Search for the cell housing the specified text and yield its (x, y) center coordinate. 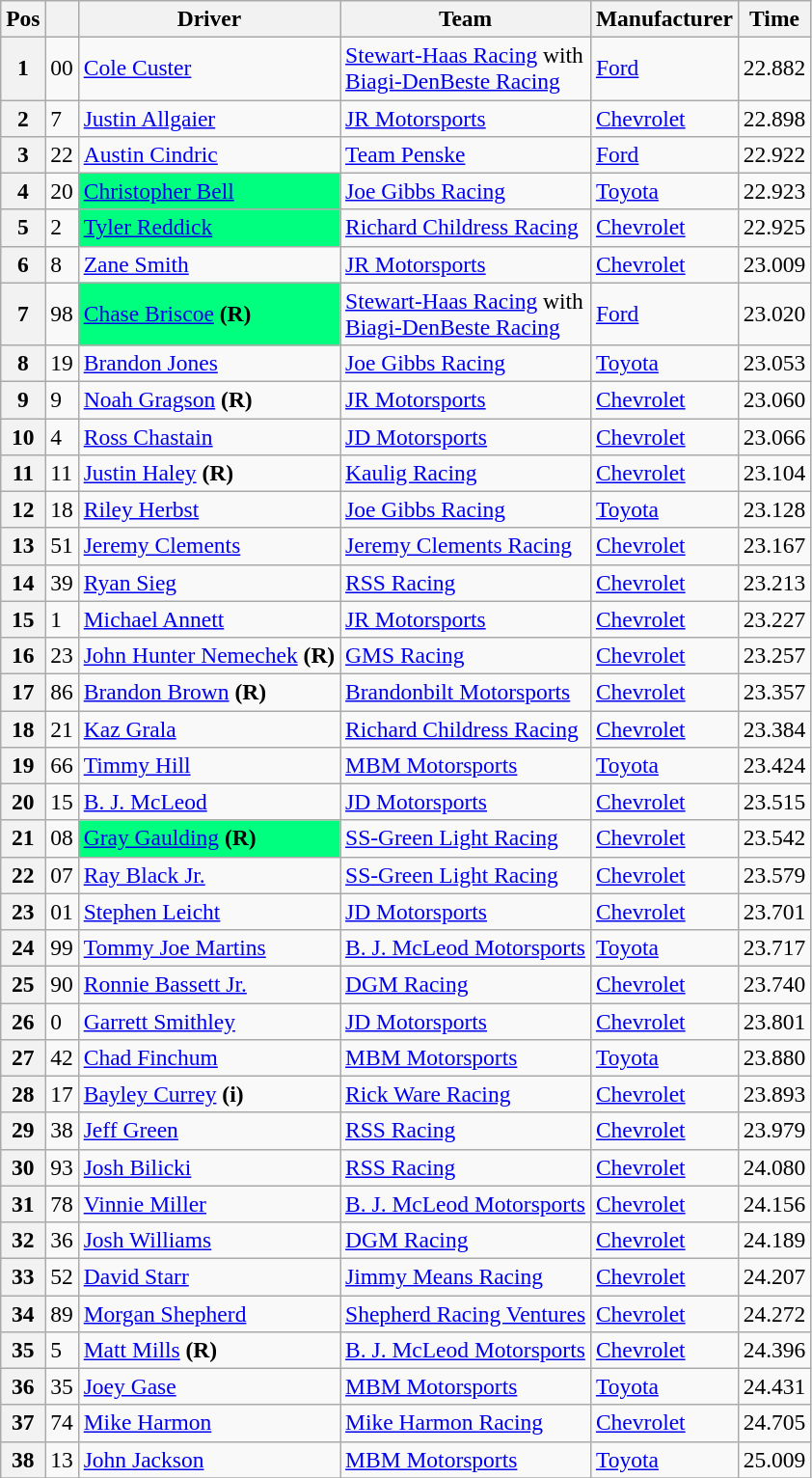
39 (62, 583)
93 (62, 1167)
07 (62, 875)
Jeremy Clements (208, 546)
52 (62, 1276)
23.801 (774, 1021)
Mike Harmon Racing (466, 1423)
Ross Chastain (208, 436)
Bayley Currey (i) (208, 1094)
24.189 (774, 1240)
Jeremy Clements Racing (466, 546)
Jeff Green (208, 1131)
24.396 (774, 1350)
Michael Annett (208, 619)
GMS Racing (466, 655)
23.542 (774, 838)
23.167 (774, 546)
23.893 (774, 1094)
22.882 (774, 68)
23.009 (774, 264)
24.080 (774, 1167)
Brandon Brown (R) (208, 692)
08 (62, 838)
51 (62, 546)
3 (23, 154)
23.020 (774, 315)
23.357 (774, 692)
23.717 (774, 947)
74 (62, 1423)
23.515 (774, 802)
23.979 (774, 1131)
24.705 (774, 1423)
Kaulig Racing (466, 473)
23.060 (774, 399)
23.104 (774, 473)
Riley Herbst (208, 509)
Tyler Reddick (208, 228)
01 (62, 912)
23.128 (774, 509)
Christopher Bell (208, 191)
Matt Mills (R) (208, 1350)
22.925 (774, 228)
Time (774, 18)
31 (23, 1204)
32 (23, 1240)
90 (62, 984)
37 (23, 1423)
Noah Gragson (R) (208, 399)
Shepherd Racing Ventures (466, 1313)
34 (23, 1313)
22.923 (774, 191)
30 (23, 1167)
23.579 (774, 875)
14 (23, 583)
22.922 (774, 154)
42 (62, 1057)
89 (62, 1313)
Pos (23, 18)
Timmy Hill (208, 765)
24.272 (774, 1313)
23.701 (774, 912)
Cole Custer (208, 68)
Chase Briscoe (R) (208, 315)
Brandonbilt Motorsports (466, 692)
John Jackson (208, 1460)
Vinnie Miller (208, 1204)
99 (62, 947)
Kaz Grala (208, 728)
86 (62, 692)
29 (23, 1131)
Justin Haley (R) (208, 473)
Ray Black Jr. (208, 875)
Gray Gaulding (R) (208, 838)
10 (23, 436)
Ryan Sieg (208, 583)
98 (62, 315)
66 (62, 765)
27 (23, 1057)
Josh Williams (208, 1240)
Driver (208, 18)
Joey Gase (208, 1386)
78 (62, 1204)
24 (23, 947)
0 (62, 1021)
23.227 (774, 619)
23.213 (774, 583)
Zane Smith (208, 264)
23.257 (774, 655)
Brandon Jones (208, 363)
6 (23, 264)
Justin Allgaier (208, 118)
24.156 (774, 1204)
Chad Finchum (208, 1057)
23.384 (774, 728)
23.740 (774, 984)
Josh Bilicki (208, 1167)
Stephen Leicht (208, 912)
28 (23, 1094)
Team (466, 18)
22.898 (774, 118)
24.207 (774, 1276)
Austin Cindric (208, 154)
26 (23, 1021)
Rick Ware Racing (466, 1094)
David Starr (208, 1276)
Morgan Shepherd (208, 1313)
24.431 (774, 1386)
00 (62, 68)
33 (23, 1276)
John Hunter Nemechek (R) (208, 655)
23.066 (774, 436)
12 (23, 509)
23.880 (774, 1057)
Manufacturer (663, 18)
B. J. McLeod (208, 802)
Ronnie Bassett Jr. (208, 984)
Tommy Joe Martins (208, 947)
Jimmy Means Racing (466, 1276)
25 (23, 984)
Mike Harmon (208, 1423)
Garrett Smithley (208, 1021)
23.053 (774, 363)
16 (23, 655)
25.009 (774, 1460)
Team Penske (466, 154)
23.424 (774, 765)
